Identify which cell holds the provided text, then report its (X, Y) central coordinate. 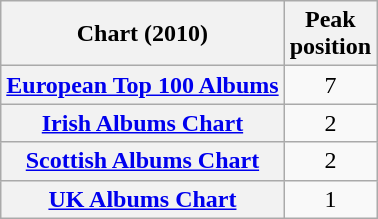
1 (330, 199)
Irish Albums Chart (142, 123)
Peakposition (330, 34)
Chart (2010) (142, 34)
UK Albums Chart (142, 199)
European Top 100 Albums (142, 85)
7 (330, 85)
Scottish Albums Chart (142, 161)
